Extract the (x, y) coordinate from the center of the cell holding the provided text.  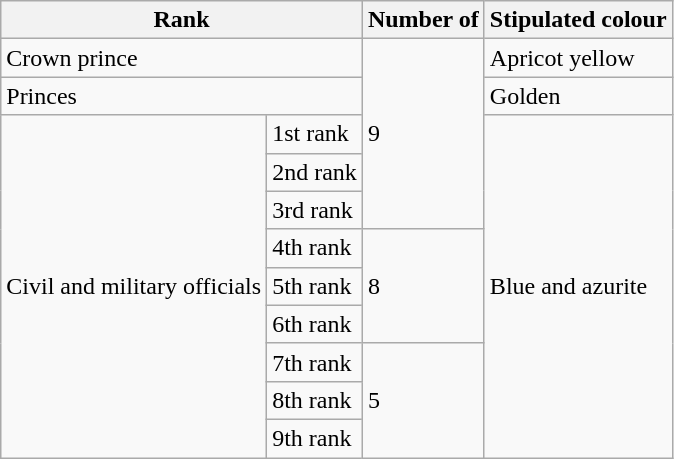
Apricot yellow (578, 58)
Blue and azurite (578, 286)
Civil and military officials (134, 286)
2nd rank (315, 172)
Stipulated colour (578, 20)
Princes (182, 96)
9th rank (315, 438)
5th rank (315, 286)
Rank (182, 20)
4th rank (315, 248)
7th rank (315, 362)
8th rank (315, 400)
Number of (423, 20)
3rd rank (315, 210)
8 (423, 286)
6th rank (315, 324)
5 (423, 400)
Golden (578, 96)
1st rank (315, 134)
Crown prince (182, 58)
9 (423, 134)
